Identify which cell holds the provided text, then report its [x, y] central coordinate. 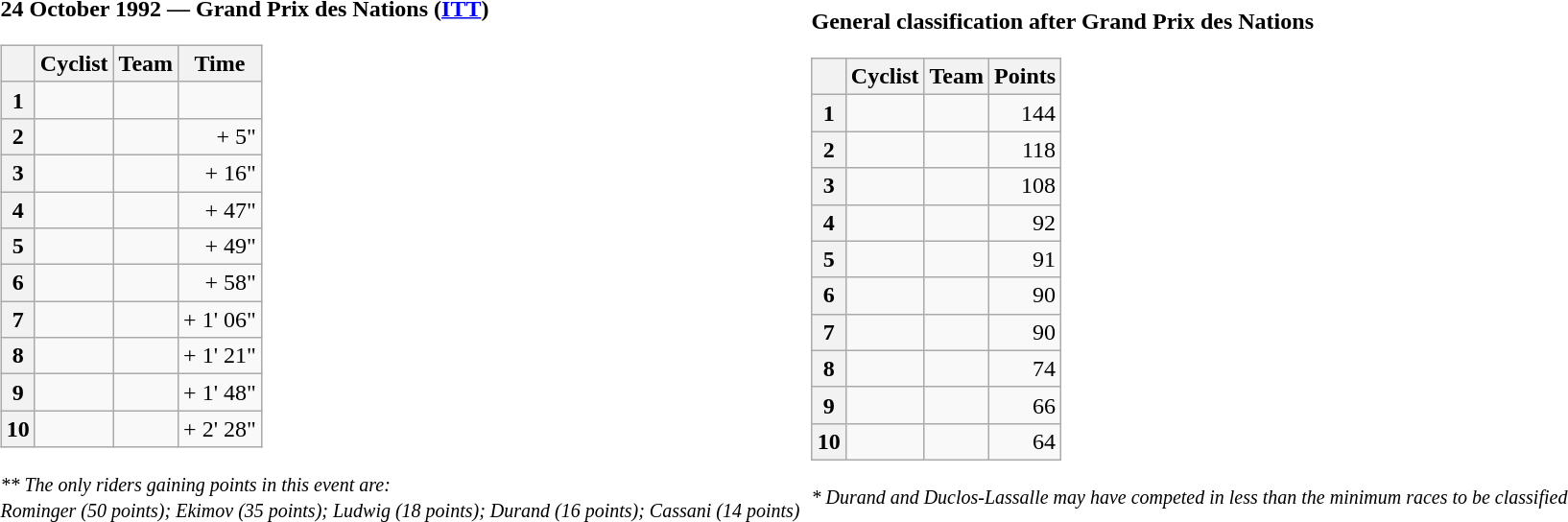
+ 47" [221, 210]
+ 1' 48" [221, 392]
+ 16" [221, 173]
+ 58" [221, 283]
66 [1025, 405]
118 [1025, 150]
+ 1' 21" [221, 356]
+ 2' 28" [221, 429]
144 [1025, 113]
74 [1025, 368]
108 [1025, 186]
Points [1025, 77]
+ 1' 06" [221, 320]
91 [1025, 259]
92 [1025, 223]
+ 49" [221, 247]
Time [221, 63]
+ 5" [221, 136]
64 [1025, 441]
